Pinpoint the cell where the given text exists, returning its (X, Y) midpoint coordinate. 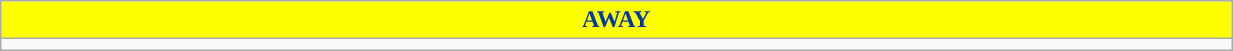
AWAY (616, 20)
